Provide the (x, y) coordinate of the cell's center where the given text is located.  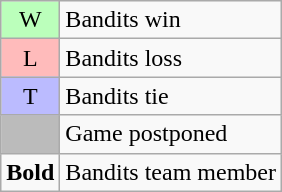
Game postponed (171, 134)
Bandits win (171, 20)
Bandits tie (171, 96)
W (30, 20)
L (30, 58)
Bandits team member (171, 172)
Bold (30, 172)
T (30, 96)
Bandits loss (171, 58)
